Return the (X, Y) coordinate for the center point of the cell that contains the specified text.  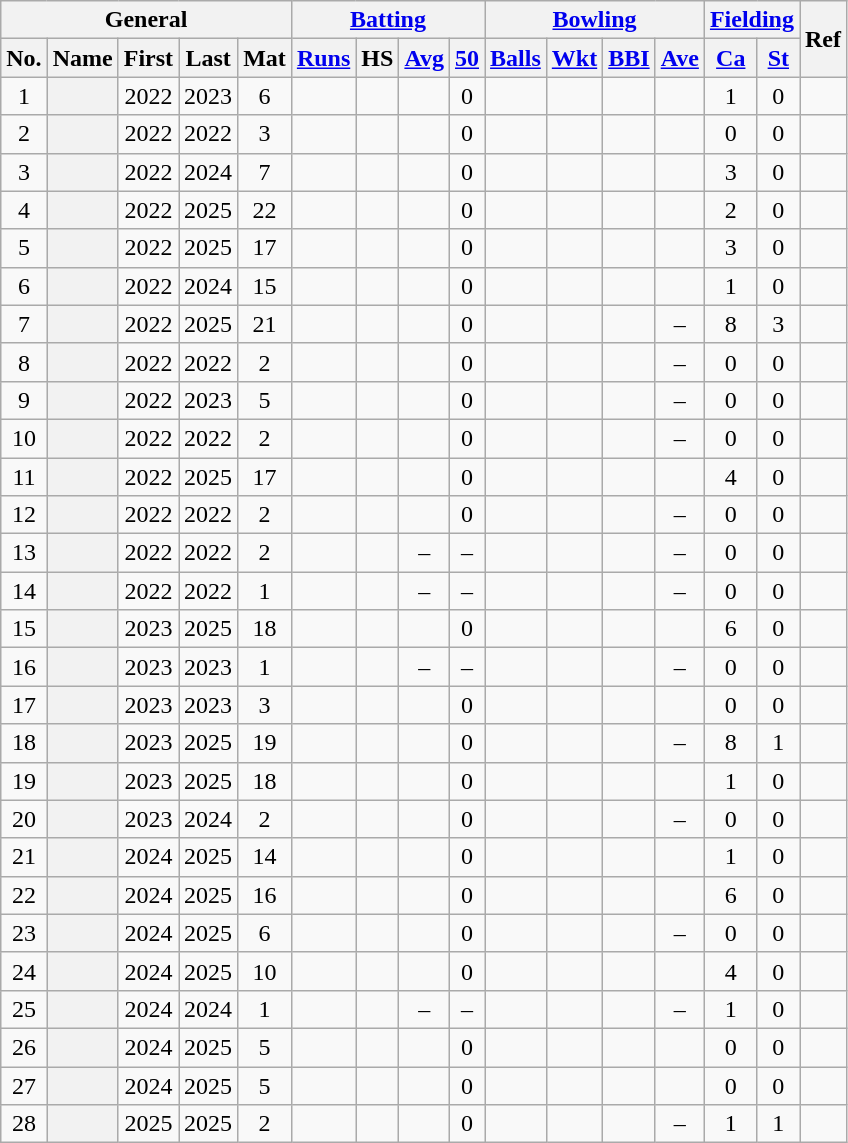
Name (82, 58)
BBI (629, 58)
27 (24, 1085)
Fielding (752, 20)
23 (24, 933)
Ref (824, 39)
St (778, 58)
12 (24, 515)
Mat (265, 58)
26 (24, 1047)
Batting (388, 20)
First (148, 58)
Runs (323, 58)
Last (208, 58)
Ca (730, 58)
20 (24, 819)
24 (24, 971)
Bowling (595, 20)
Avg (424, 58)
11 (24, 477)
General (146, 20)
13 (24, 553)
Balls (516, 58)
9 (24, 400)
50 (466, 58)
HS (378, 58)
28 (24, 1124)
Ave (680, 58)
No. (24, 58)
Wkt (574, 58)
25 (24, 1009)
